Locate the cell with the specified text and output its (X, Y) center coordinate. 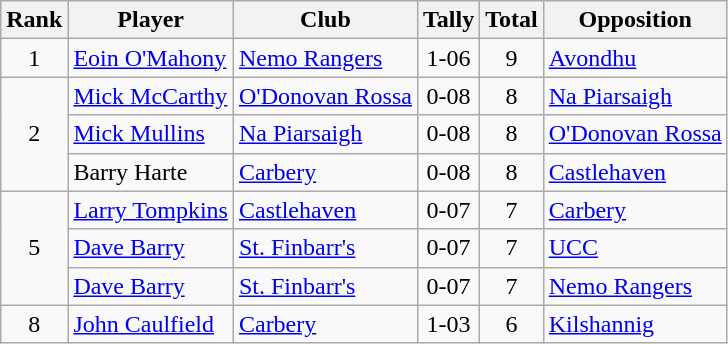
Total (512, 20)
Eoin O'Mahony (151, 58)
Rank (34, 20)
6 (512, 324)
2 (34, 134)
Opposition (635, 20)
Mick McCarthy (151, 96)
Player (151, 20)
Kilshannig (635, 324)
5 (34, 248)
1-03 (448, 324)
Tally (448, 20)
Mick Mullins (151, 134)
Barry Harte (151, 172)
John Caulfield (151, 324)
Larry Tompkins (151, 210)
Avondhu (635, 58)
1 (34, 58)
1-06 (448, 58)
Club (325, 20)
9 (512, 58)
UCC (635, 248)
